Locate the cell with the specified text and output its (x, y) center coordinate. 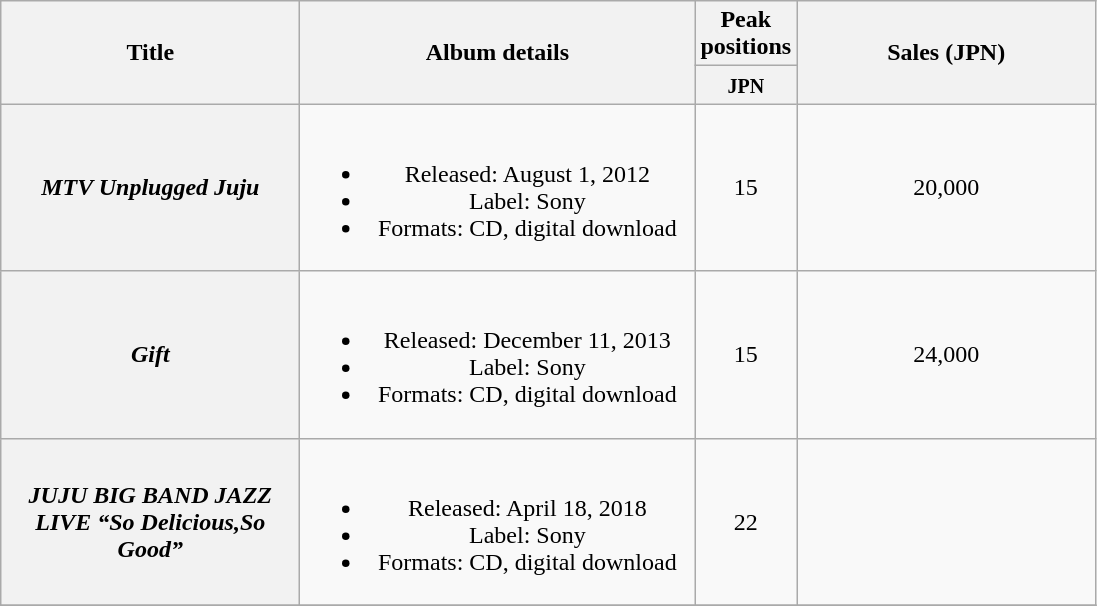
Peak positions (746, 34)
JPN (746, 85)
24,000 (946, 354)
Title (150, 52)
JUJU BIG BAND JAZZ LIVE “So Delicious,So Good” (150, 522)
Sales (JPN) (946, 52)
20,000 (946, 188)
Album details (498, 52)
22 (746, 522)
MTV Unplugged Juju (150, 188)
Released: April 18, 2018 Label: SonyFormats: CD, digital download (498, 522)
Released: December 11, 2013 Label: SonyFormats: CD, digital download (498, 354)
Gift (150, 354)
Released: August 1, 2012 Label: SonyFormats: CD, digital download (498, 188)
